From the cell containing the given text, extract its center point as (x, y) coordinate. 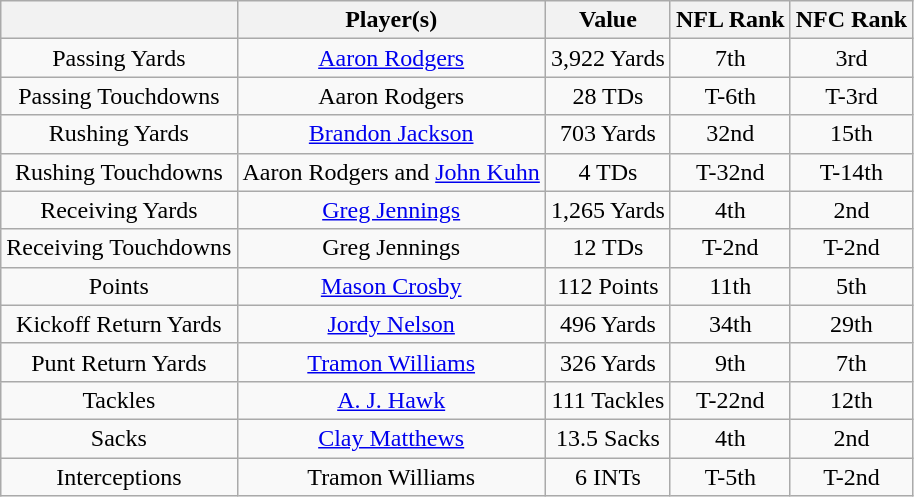
Brandon Jackson (391, 134)
28 TDs (608, 96)
Interceptions (119, 477)
13.5 Sacks (608, 438)
Passing Touchdowns (119, 96)
32nd (730, 134)
34th (730, 324)
T-3rd (851, 96)
A. J. Hawk (391, 400)
15th (851, 134)
Points (119, 286)
112 Points (608, 286)
Value (608, 20)
12th (851, 400)
4 TDs (608, 172)
Aaron Rodgers and John Kuhn (391, 172)
Kickoff Return Yards (119, 324)
Rushing Yards (119, 134)
Receiving Yards (119, 210)
6 INTs (608, 477)
Punt Return Yards (119, 362)
Tackles (119, 400)
Mason Crosby (391, 286)
T-6th (730, 96)
12 TDs (608, 248)
703 Yards (608, 134)
T-22nd (730, 400)
Player(s) (391, 20)
11th (730, 286)
3,922 Yards (608, 58)
Clay Matthews (391, 438)
Receiving Touchdowns (119, 248)
111 Tackles (608, 400)
NFC Rank (851, 20)
T-5th (730, 477)
5th (851, 286)
T-14th (851, 172)
Passing Yards (119, 58)
Jordy Nelson (391, 324)
496 Yards (608, 324)
T-32nd (730, 172)
9th (730, 362)
326 Yards (608, 362)
NFL Rank (730, 20)
Sacks (119, 438)
3rd (851, 58)
29th (851, 324)
1,265 Yards (608, 210)
Rushing Touchdowns (119, 172)
